Search for the cell housing the specified text and yield its (x, y) center coordinate. 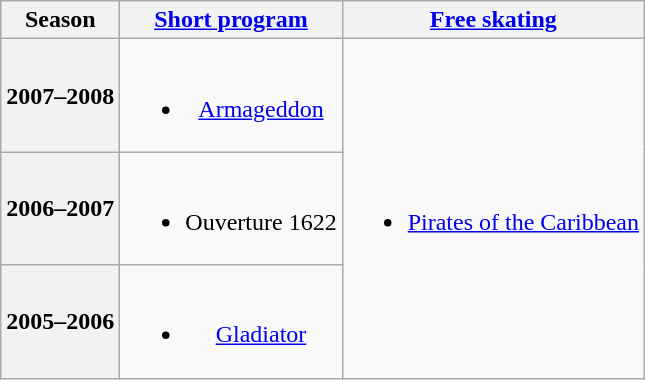
2006–2007 (60, 208)
Free skating (493, 20)
Pirates of the Caribbean (493, 208)
Ouverture 1622 (231, 208)
Season (60, 20)
Gladiator (231, 322)
2005–2006 (60, 322)
Short program (231, 20)
Armageddon (231, 96)
2007–2008 (60, 96)
